Return (x, y) of the center of cell containing provided text 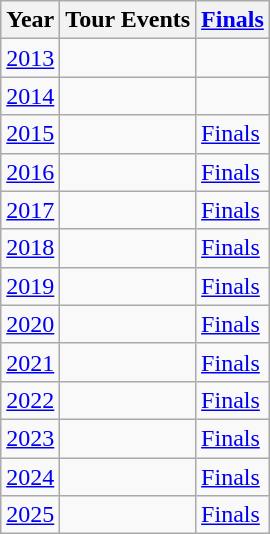
2020 (30, 324)
2019 (30, 286)
2014 (30, 96)
2016 (30, 172)
Year (30, 20)
2023 (30, 438)
2015 (30, 134)
2022 (30, 400)
2024 (30, 477)
2013 (30, 58)
2021 (30, 362)
2017 (30, 210)
2018 (30, 248)
Tour Events (128, 20)
2025 (30, 515)
